Determine the [X, Y] coordinate at the center of the cell enclosing the given text.  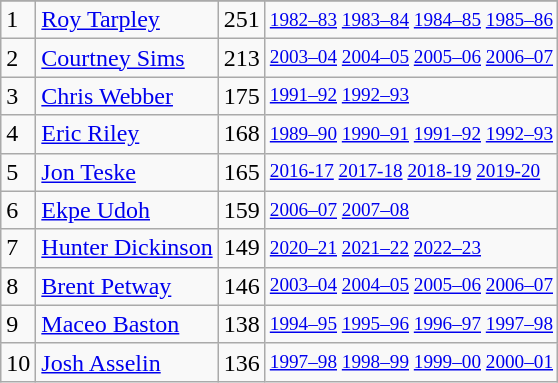
9 [18, 324]
1994–95 1995–96 1996–97 1997–98 [411, 324]
175 [242, 96]
4 [18, 134]
Eric Riley [127, 134]
10 [18, 362]
149 [242, 248]
Ekpe Udoh [127, 210]
Jon Teske [127, 172]
8 [18, 286]
3 [18, 96]
Maceo Baston [127, 324]
146 [242, 286]
Courtney Sims [127, 58]
6 [18, 210]
7 [18, 248]
5 [18, 172]
159 [242, 210]
1997–98 1998–99 1999–00 2000–01 [411, 362]
Roy Tarpley [127, 20]
138 [242, 324]
Brent Petway [127, 286]
2016-17 2017-18 2018-19 2019-20 [411, 172]
2 [18, 58]
251 [242, 20]
Hunter Dickinson [127, 248]
168 [242, 134]
213 [242, 58]
136 [242, 362]
1991–92 1992–93 [411, 96]
2020–21 2021–22 2022–23 [411, 248]
Chris Webber [127, 96]
165 [242, 172]
Josh Asselin [127, 362]
1 [18, 20]
2006–07 2007–08 [411, 210]
1989–90 1990–91 1991–92 1992–93 [411, 134]
1982–83 1983–84 1984–85 1985–86 [411, 20]
